Determine the (X, Y) coordinate at the center of the cell enclosing the given text.  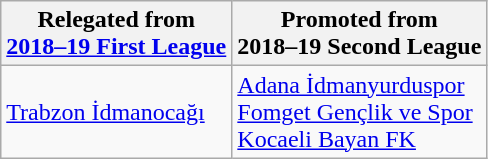
Promoted from2018–19 Second League (360, 34)
Relegated from2018–19 First League (116, 34)
Adana İdmanyurdusporFomget Gençlik ve SporKocaeli Bayan FK (360, 112)
Trabzon İdmanocağı (116, 112)
